Extract the [X, Y] coordinate from the center of the cell holding the provided text.  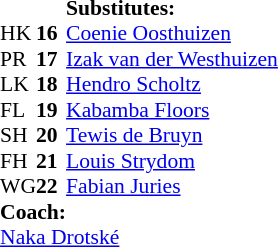
18 [51, 85]
Coach: [139, 212]
16 [51, 33]
Fabian Juries [172, 187]
Izak van der Westhuizen [172, 59]
LK [18, 85]
FL [18, 110]
Coenie Oosthuizen [172, 33]
17 [51, 59]
WG [18, 187]
SH [18, 135]
Louis Strydom [172, 161]
19 [51, 110]
21 [51, 161]
FH [18, 161]
20 [51, 135]
Hendro Scholtz [172, 85]
22 [51, 187]
PR [18, 59]
HK [18, 33]
Tewis de Bruyn [172, 135]
Kabamba Floors [172, 110]
